Find where the given text appears and provide that cell's center as [x, y] coordinate. 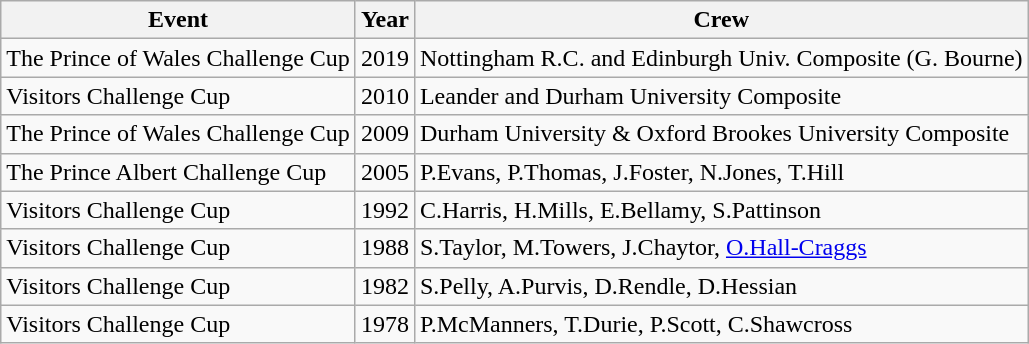
The Prince Albert Challenge Cup [178, 172]
P.Evans, P.Thomas, J.Foster, N.Jones, T.Hill [721, 172]
C.Harris, H.Mills, E.Bellamy, S.Pattinson [721, 210]
Year [384, 20]
2005 [384, 172]
Event [178, 20]
1988 [384, 248]
S.Taylor, M.Towers, J.Chaytor, O.Hall-Craggs [721, 248]
Nottingham R.C. and Edinburgh Univ. Composite (G. Bourne) [721, 58]
2019 [384, 58]
2009 [384, 134]
1978 [384, 324]
Crew [721, 20]
Durham University & Oxford Brookes University Composite [721, 134]
Leander and Durham University Composite [721, 96]
1982 [384, 286]
S.Pelly, A.Purvis, D.Rendle, D.Hessian [721, 286]
P.McManners, T.Durie, P.Scott, C.Shawcross [721, 324]
2010 [384, 96]
1992 [384, 210]
